Output the [X, Y] coordinate of the center of the cell containing the given text.  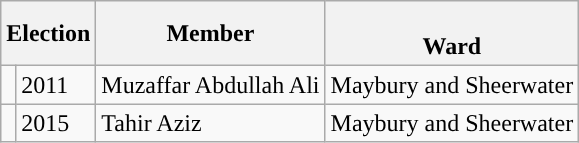
2015 [56, 123]
Tahir Aziz [210, 123]
Member [210, 34]
Election [48, 34]
2011 [56, 85]
Ward [452, 34]
Muzaffar Abdullah Ali [210, 85]
